Identify which cell holds the provided text, then report its [x, y] central coordinate. 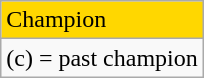
Champion [102, 20]
(c) = past champion [102, 58]
